Find where the given text appears and provide that cell's center as [x, y] coordinate. 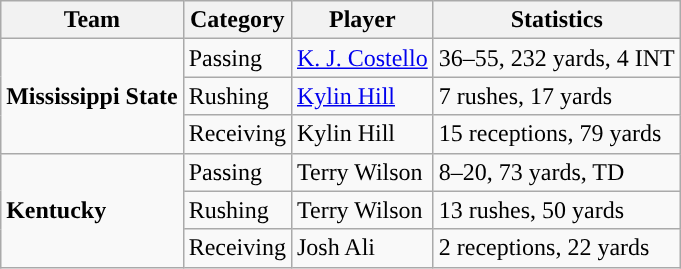
8–20, 73 yards, TD [556, 172]
K. J. Costello [362, 58]
36–55, 232 yards, 4 INT [556, 58]
Category [237, 20]
2 receptions, 22 yards [556, 248]
Player [362, 20]
Statistics [556, 20]
13 rushes, 50 yards [556, 210]
15 receptions, 79 yards [556, 134]
Josh Ali [362, 248]
7 rushes, 17 yards [556, 96]
Mississippi State [92, 96]
Kentucky [92, 210]
Team [92, 20]
